Determine the [X, Y] coordinate at the center of the cell enclosing the given text.  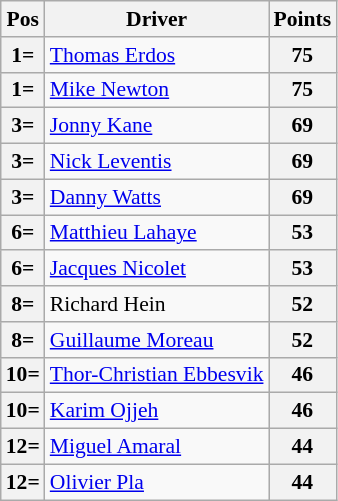
Danny Watts [157, 197]
Thor-Christian Ebbesvik [157, 375]
Mike Newton [157, 90]
Jonny Kane [157, 126]
Jacques Nicolet [157, 269]
Driver [157, 19]
Karim Ojjeh [157, 411]
Olivier Pla [157, 482]
Matthieu Lahaye [157, 233]
Nick Leventis [157, 162]
Richard Hein [157, 304]
Thomas Erdos [157, 55]
Miguel Amaral [157, 447]
Points [302, 19]
Guillaume Moreau [157, 340]
Pos [23, 19]
